Return the [X, Y] coordinate for the center point of the cell that contains the specified text.  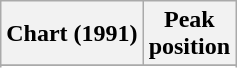
Peakposition [189, 34]
Chart (1991) [72, 34]
